Determine the (X, Y) coordinate at the center of the cell enclosing the given text.  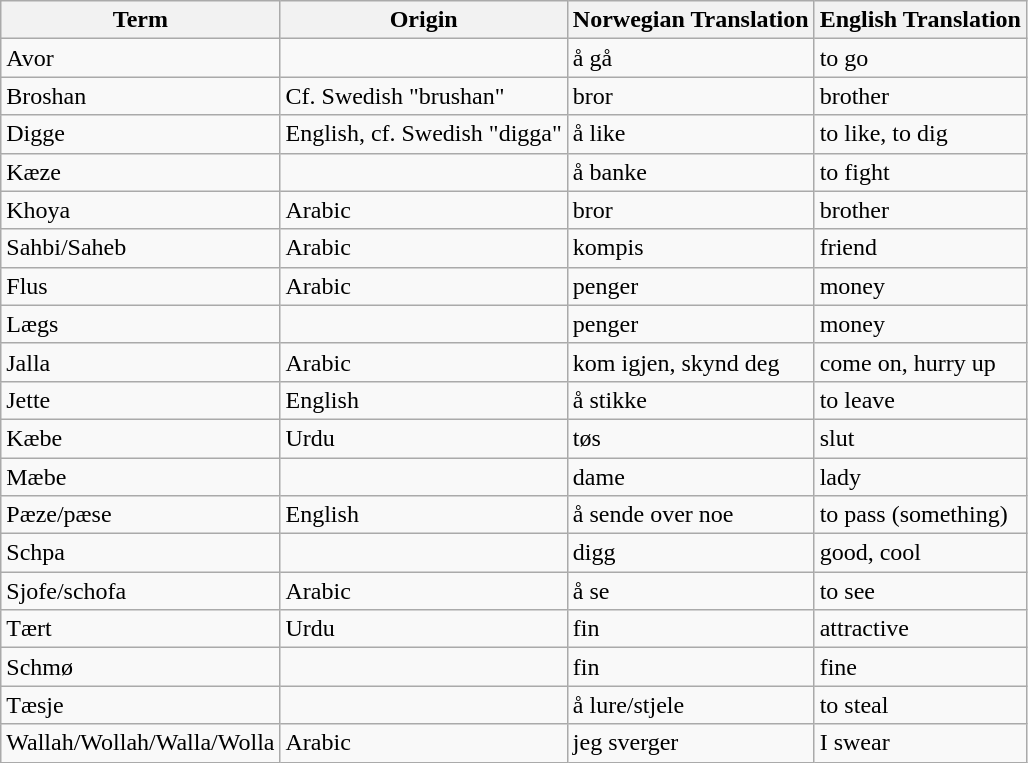
to go (920, 58)
attractive (920, 629)
Flus (140, 286)
to fight (920, 172)
Term (140, 20)
come on, hurry up (920, 362)
to steal (920, 705)
å lure/stjele (690, 705)
to see (920, 591)
å stikke (690, 400)
å sende over noe (690, 515)
Khoya (140, 210)
kom igjen, skynd deg (690, 362)
Broshan (140, 96)
dame (690, 477)
Kæbe (140, 438)
good, cool (920, 553)
fine (920, 667)
English Translation (920, 20)
Cf. Swedish "brushan" (424, 96)
to like, to dig (920, 134)
å se (690, 591)
Avor (140, 58)
slut (920, 438)
digg (690, 553)
English, cf. Swedish "digga" (424, 134)
lady (920, 477)
friend (920, 248)
Mæbe (140, 477)
kompis (690, 248)
Jette (140, 400)
to leave (920, 400)
Lægs (140, 324)
å banke (690, 172)
Pæze/pæse (140, 515)
Kæze (140, 172)
å like (690, 134)
Jalla (140, 362)
Tæsje (140, 705)
Schmø (140, 667)
Schpa (140, 553)
Sjofe/schofa (140, 591)
Tært (140, 629)
to pass (something) (920, 515)
tøs (690, 438)
Norwegian Translation (690, 20)
Wallah/Wollah/Walla/Wolla (140, 743)
I swear (920, 743)
Sahbi/Saheb (140, 248)
Digge (140, 134)
å gå (690, 58)
Origin (424, 20)
jeg sverger (690, 743)
